Return the [X, Y] coordinate for the center point of the cell that contains the specified text.  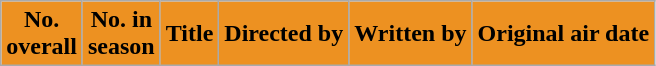
No.overall [42, 34]
No. inseason [121, 34]
Directed by [284, 34]
Written by [410, 34]
Title [190, 34]
Original air date [564, 34]
